Capture the cell that displays the provided text and extract its (X, Y) central coordinate. 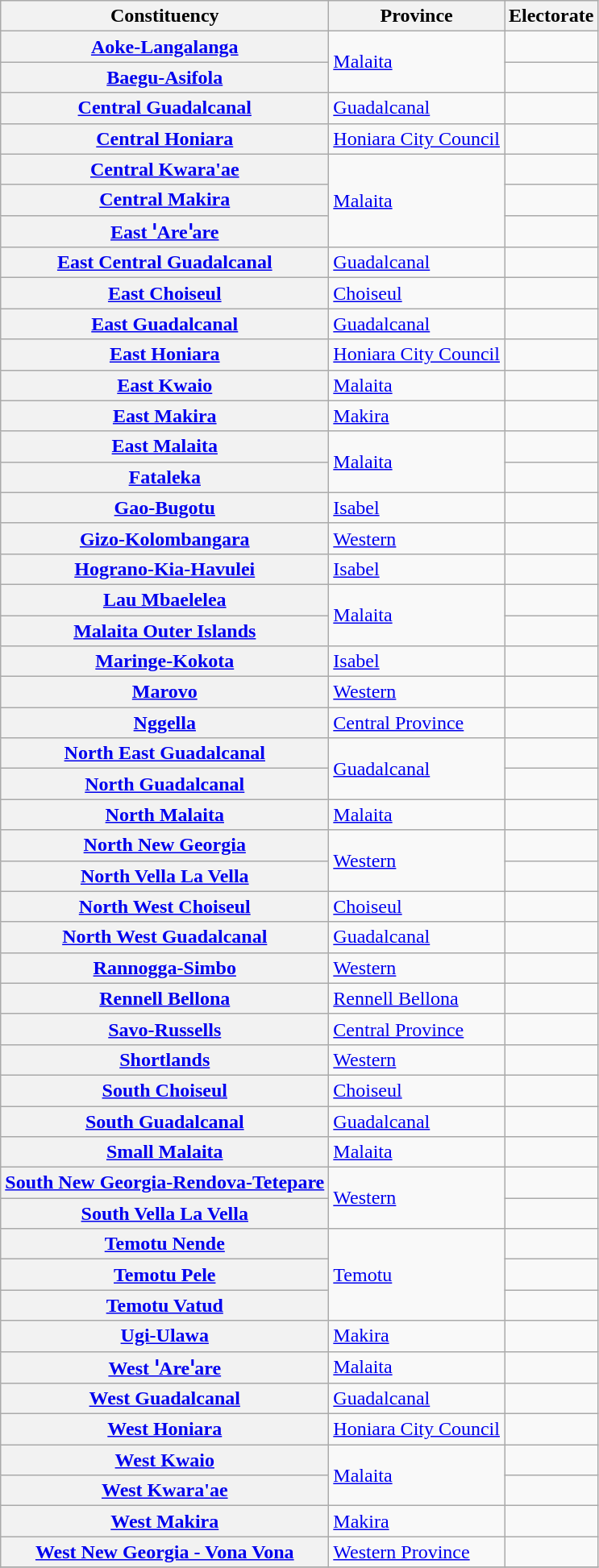
Ugi-Ulawa (164, 1336)
East Malaita (164, 446)
Marovo (164, 692)
Gao-Bugotu (164, 508)
Temotu Nende (164, 1244)
Savo-Russells (164, 1029)
Central Kwara'ae (164, 169)
West Kwaio (164, 1460)
Aoke-Langalanga (164, 47)
West Kwara'ae (164, 1491)
North Guadalcanal (164, 784)
North West Choiseul (164, 906)
East Kwaio (164, 385)
Lau Mbaelelea (164, 599)
East ꞌAreꞌare (164, 231)
Electorate (551, 16)
Malaita Outer Islands (164, 631)
Central Makira (164, 200)
West Makira (164, 1521)
North Vella La Vella (164, 876)
South Vella La Vella (164, 1213)
West ꞌAreꞌare (164, 1367)
North West Guadalcanal (164, 937)
West Honiara (164, 1429)
South Guadalcanal (164, 1121)
Central Honiara (164, 139)
Maringe-Kokota (164, 662)
Temotu (417, 1275)
Shortlands (164, 1060)
Constituency (164, 16)
Gizo-Kolombangara (164, 538)
Nggella (164, 723)
West Guadalcanal (164, 1399)
South New Georgia-Rendova-Tetepare (164, 1183)
East Choiseul (164, 293)
East Makira (164, 416)
East Central Guadalcanal (164, 263)
Hograno-Kia-Havulei (164, 569)
West New Georgia - Vona Vona (164, 1552)
North Malaita (164, 815)
East Guadalcanal (164, 324)
Temotu Vatud (164, 1305)
South Choiseul (164, 1090)
Baegu-Asifola (164, 77)
North New Georgia (164, 845)
Small Malaita (164, 1152)
Fataleka (164, 477)
Rannogga-Simbo (164, 968)
Western Province (417, 1552)
Central Guadalcanal (164, 108)
Province (417, 16)
North East Guadalcanal (164, 753)
East Honiara (164, 355)
Temotu Pele (164, 1275)
